From the cell containing the given text, extract its center point as (x, y) coordinate. 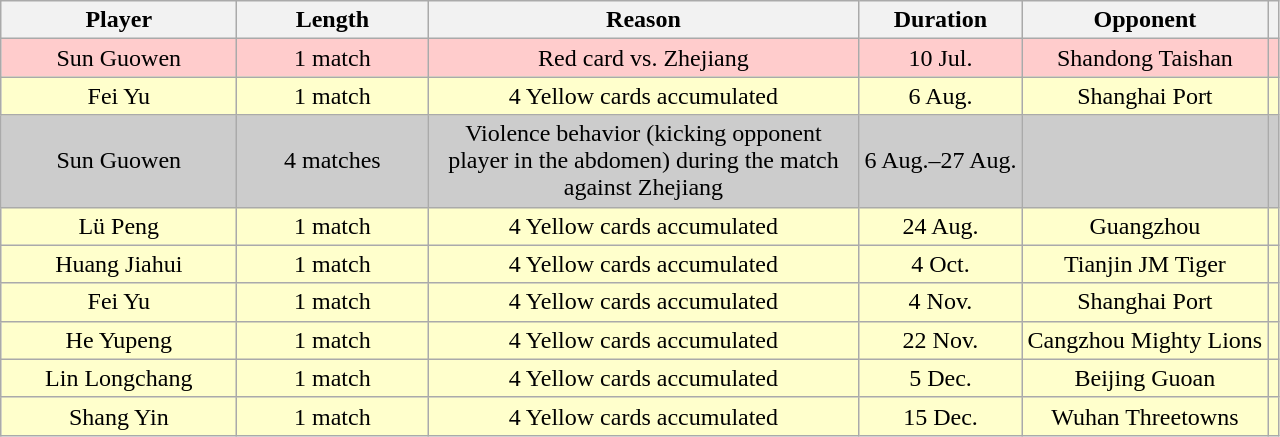
22 Nov. (940, 340)
Tianjin JM Tiger (1145, 264)
Wuhan Threetowns (1145, 416)
15 Dec. (940, 416)
6 Aug. (940, 96)
Violence behavior (kicking opponent player in the abdomen) during the match against Zhejiang (644, 161)
Player (119, 20)
4 Nov. (940, 302)
Beijing Guoan (1145, 378)
Huang Jiahui (119, 264)
Length (332, 20)
Shandong Taishan (1145, 58)
Lin Longchang (119, 378)
Guangzhou (1145, 226)
Shang Yin (119, 416)
10 Jul. (940, 58)
Opponent (1145, 20)
He Yupeng (119, 340)
5 Dec. (940, 378)
4 matches (332, 161)
24 Aug. (940, 226)
Lü Peng (119, 226)
Reason (644, 20)
4 Oct. (940, 264)
Red card vs. Zhejiang (644, 58)
Cangzhou Mighty Lions (1145, 340)
6 Aug.–27 Aug. (940, 161)
Duration (940, 20)
